Detect which cell encompasses the target text, then output its [x, y] center coordinate. 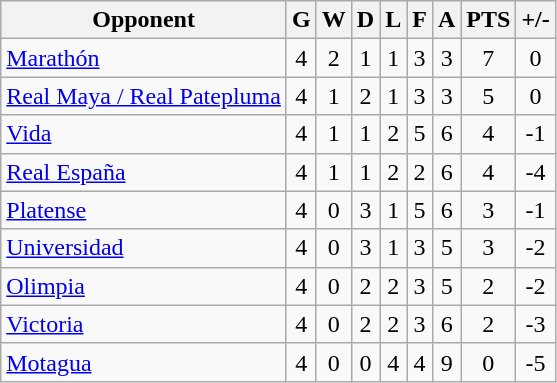
-4 [536, 172]
Marathón [144, 58]
Real España [144, 172]
Platense [144, 210]
PTS [488, 20]
Motagua [144, 362]
A [446, 20]
Universidad [144, 248]
W [334, 20]
7 [488, 58]
Opponent [144, 20]
-5 [536, 362]
-3 [536, 324]
Vida [144, 134]
9 [446, 362]
Real Maya / Real Patepluma [144, 96]
Victoria [144, 324]
L [394, 20]
+/- [536, 20]
F [420, 20]
G [301, 20]
D [365, 20]
Olimpia [144, 286]
